Locate the cell with the specified text and output its [X, Y] center coordinate. 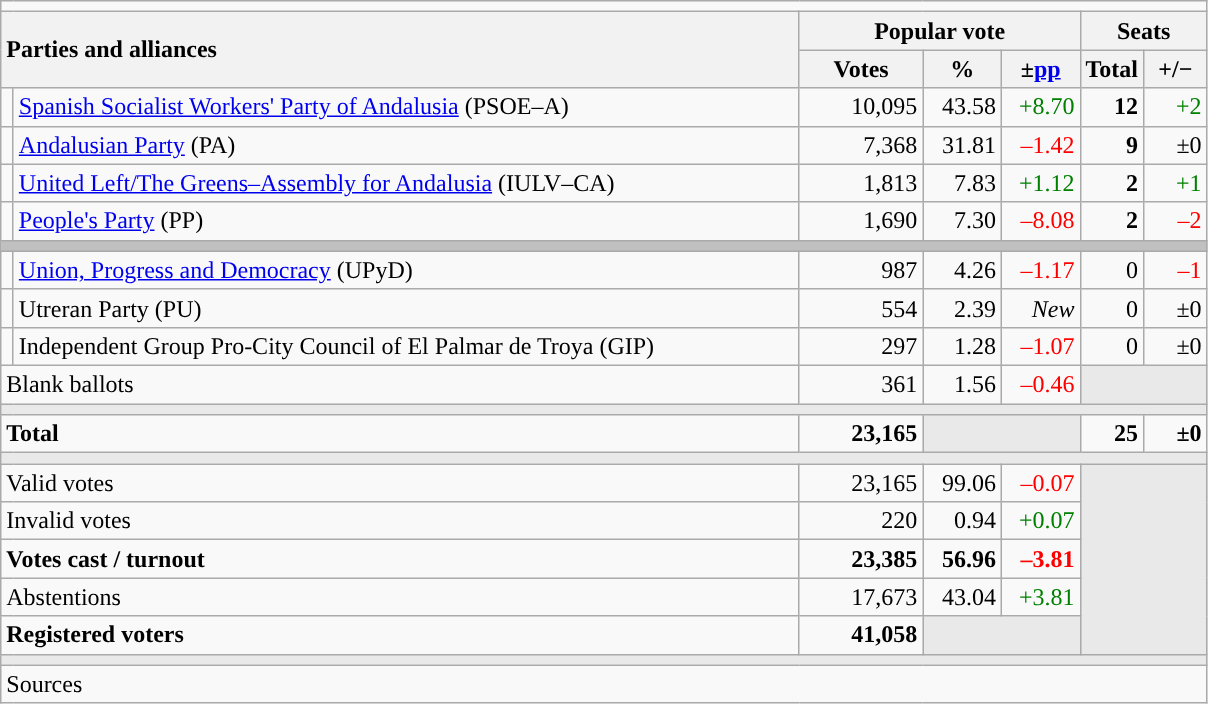
Andalusian Party (PA) [406, 145]
Registered voters [400, 635]
43.04 [962, 597]
Independent Group Pro-City Council of El Palmar de Troya (GIP) [406, 346]
220 [861, 521]
Union, Progress and Democracy (UPyD) [406, 270]
Popular vote [940, 31]
17,673 [861, 597]
1.56 [962, 384]
Votes cast / turnout [400, 559]
–0.07 [1040, 483]
+1.12 [1040, 183]
–0.46 [1040, 384]
–1 [1176, 270]
+0.07 [1040, 521]
7.83 [962, 183]
+8.70 [1040, 107]
+2 [1176, 107]
% [962, 69]
+/− [1176, 69]
–8.08 [1040, 221]
7,368 [861, 145]
Parties and alliances [400, 50]
1,690 [861, 221]
People's Party (PP) [406, 221]
31.81 [962, 145]
Sources [604, 684]
United Left/The Greens–Assembly for Andalusia (IULV–CA) [406, 183]
2.39 [962, 308]
25 [1112, 434]
–1.42 [1040, 145]
9 [1112, 145]
56.96 [962, 559]
New [1040, 308]
±pp [1040, 69]
4.26 [962, 270]
Blank ballots [400, 384]
Votes [861, 69]
+1 [1176, 183]
Spanish Socialist Workers' Party of Andalusia (PSOE–A) [406, 107]
41,058 [861, 635]
–3.81 [1040, 559]
12 [1112, 107]
–2 [1176, 221]
–1.17 [1040, 270]
1.28 [962, 346]
1,813 [861, 183]
99.06 [962, 483]
+3.81 [1040, 597]
Invalid votes [400, 521]
–1.07 [1040, 346]
297 [861, 346]
0.94 [962, 521]
Valid votes [400, 483]
Seats [1144, 31]
23,385 [861, 559]
43.58 [962, 107]
10,095 [861, 107]
Abstentions [400, 597]
554 [861, 308]
Utreran Party (PU) [406, 308]
987 [861, 270]
7.30 [962, 221]
361 [861, 384]
